Extract the [X, Y] coordinate from the center of the cell holding the provided text.  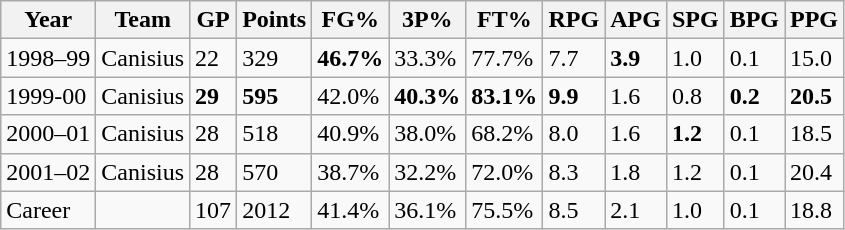
FT% [504, 20]
0.2 [754, 96]
18.5 [814, 134]
3.9 [636, 58]
8.3 [574, 172]
595 [274, 96]
42.0% [350, 96]
Team [143, 20]
38.0% [428, 134]
9.9 [574, 96]
18.8 [814, 210]
BPG [754, 20]
8.5 [574, 210]
20.5 [814, 96]
77.7% [504, 58]
570 [274, 172]
7.7 [574, 58]
2012 [274, 210]
APG [636, 20]
20.4 [814, 172]
RPG [574, 20]
41.4% [350, 210]
Year [48, 20]
75.5% [504, 210]
15.0 [814, 58]
3P% [428, 20]
8.0 [574, 134]
329 [274, 58]
2001–02 [48, 172]
29 [214, 96]
72.0% [504, 172]
Career [48, 210]
1.8 [636, 172]
Points [274, 20]
518 [274, 134]
2.1 [636, 210]
2000–01 [48, 134]
GP [214, 20]
46.7% [350, 58]
SPG [695, 20]
1999-00 [48, 96]
38.7% [350, 172]
PPG [814, 20]
22 [214, 58]
36.1% [428, 210]
FG% [350, 20]
83.1% [504, 96]
68.2% [504, 134]
40.3% [428, 96]
0.8 [695, 96]
107 [214, 210]
33.3% [428, 58]
32.2% [428, 172]
1998–99 [48, 58]
40.9% [350, 134]
